Identify which cell holds the provided text, then report its (x, y) central coordinate. 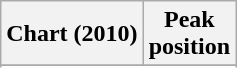
Chart (2010) (72, 34)
Peakposition (189, 34)
